Capture the cell that displays the provided text and extract its [x, y] central coordinate. 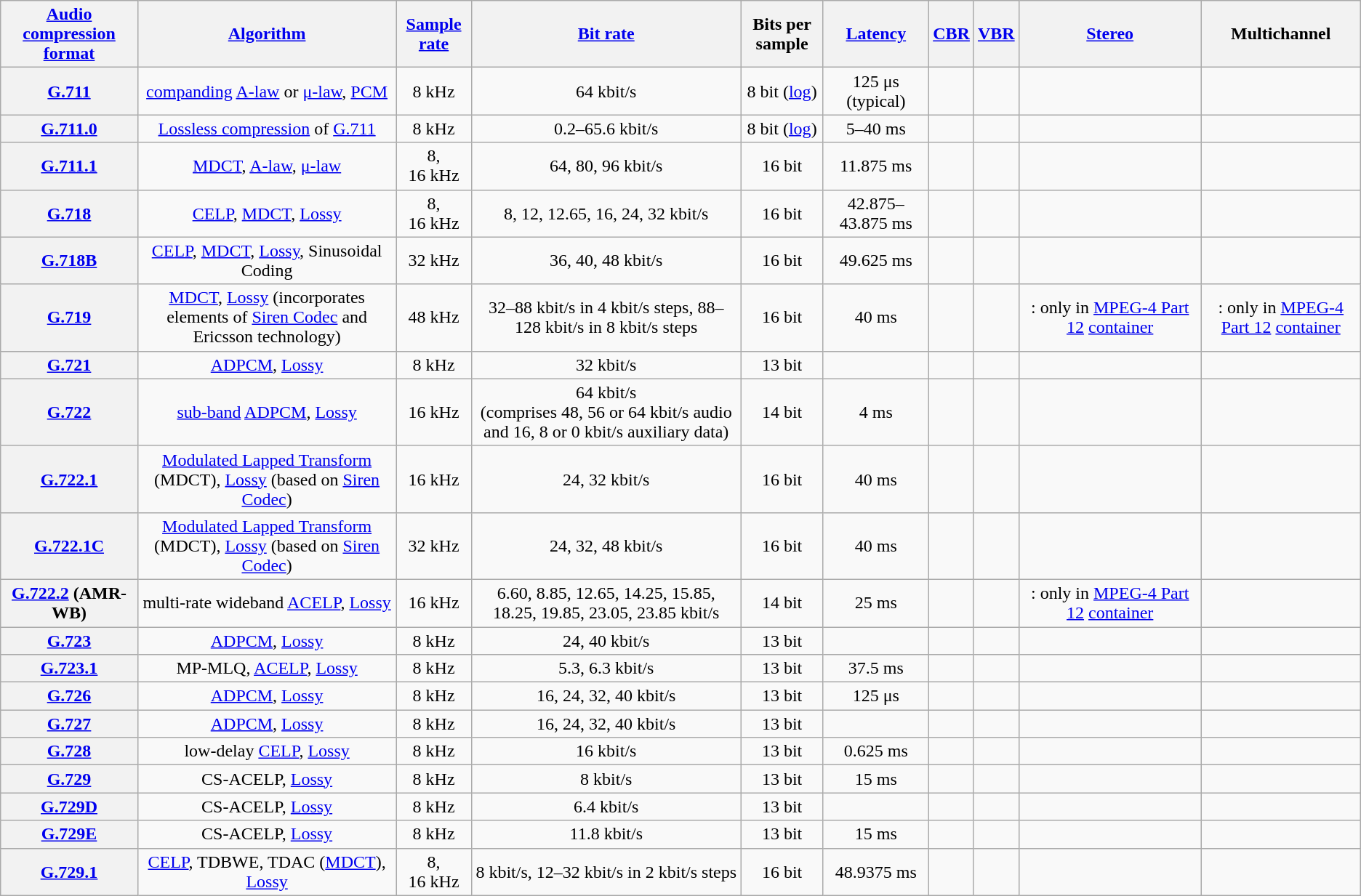
Stereo [1109, 34]
32 kbit/s [606, 365]
G.723.1 [70, 669]
G.718B [70, 260]
G.722.1C [70, 546]
49.625 ms [876, 260]
G.722 [70, 412]
G.711.1 [70, 166]
Multichannel [1281, 34]
MDCT, A-law, μ-law [267, 166]
5.3, 6.3 kbit/s [606, 669]
G.722.2 (AMR-WB) [70, 603]
8 kbit/s [606, 779]
Lossless compression of G.711 [267, 129]
32–88 kbit/s in 4 kbit/s steps, 88–128 kbit/s in 8 kbit/s steps [606, 318]
low-delay CELP, Lossy [267, 751]
24, 32 kbit/s [606, 479]
G.721 [70, 365]
24, 40 kbit/s [606, 640]
8, 12, 12.65, 16, 24, 32 kbit/s [606, 214]
5–40 ms [876, 129]
0.2–65.6 kbit/s [606, 129]
6.60, 8.85, 12.65, 14.25, 15.85, 18.25, 19.85, 23.05, 23.85 kbit/s [606, 603]
MDCT, Lossy (incorporates elements of Siren Codec and Ericsson technology) [267, 318]
24, 32, 48 kbit/s [606, 546]
CELP, MDCT, Lossy, Sinusoidal Coding [267, 260]
MP-MLQ, ACELP, Lossy [267, 669]
G.727 [70, 724]
Bit rate [606, 34]
CELP, MDCT, Lossy [267, 214]
G.722.1 [70, 479]
G.723 [70, 640]
16 kbit/s [606, 751]
36, 40, 48 kbit/s [606, 260]
G.718 [70, 214]
Bits per sample [782, 34]
sub-band ADPCM, Lossy [267, 412]
G.711 [70, 92]
6.4 kbit/s [606, 807]
48 kHz [433, 318]
VBR [996, 34]
G.729.1 [70, 872]
11.8 kbit/s [606, 834]
11.875 ms [876, 166]
48.9375 ms [876, 872]
companding A-law or μ-law, PCM [267, 92]
64 kbit/s(comprises 48, 56 or 64 kbit/s audio and 16, 8 or 0 kbit/s auxiliary data) [606, 412]
0.625 ms [876, 751]
Latency [876, 34]
G.729 [70, 779]
8 kbit/s, 12–32 kbit/s in 2 kbit/s steps [606, 872]
64 kbit/s [606, 92]
multi-rate wideband ACELP, Lossy [267, 603]
125 μs (typical) [876, 92]
G.726 [70, 696]
G.728 [70, 751]
Sample rate [433, 34]
G.711.0 [70, 129]
CELP, TDBWE, TDAC (MDCT), Lossy [267, 872]
G.729E [70, 834]
G.719 [70, 318]
125 μs [876, 696]
25 ms [876, 603]
4 ms [876, 412]
37.5 ms [876, 669]
64, 80, 96 kbit/s [606, 166]
42.875–43.875 ms [876, 214]
CBR [952, 34]
G.729D [70, 807]
Audio compression format [70, 34]
Algorithm [267, 34]
